Identify which cell holds the provided text, then report its (X, Y) central coordinate. 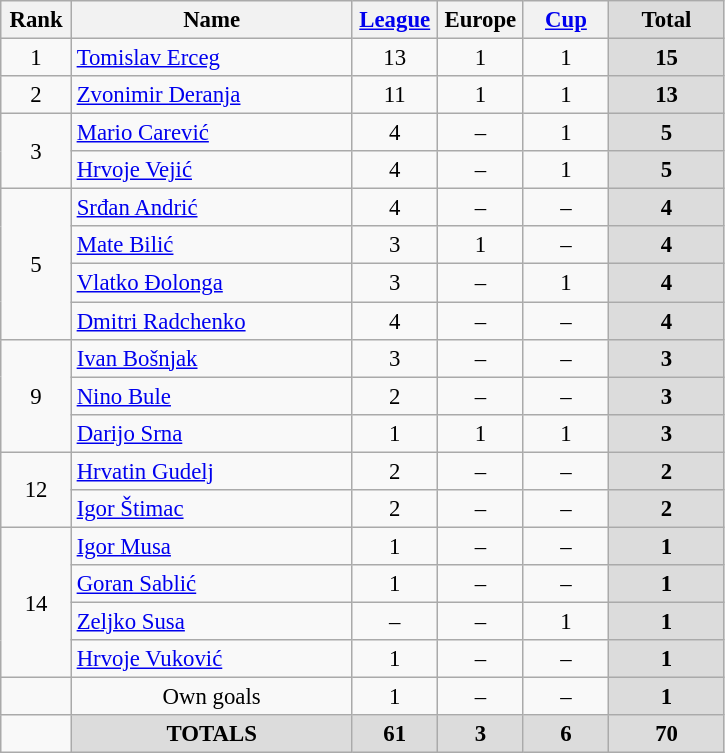
Europe (481, 20)
Igor Musa (212, 546)
Goran Sablić (212, 584)
70 (667, 734)
6 (566, 734)
15 (667, 58)
Srđan Andrić (212, 208)
14 (36, 602)
Zvonimir Deranja (212, 95)
Cup (566, 20)
League (395, 20)
Own goals (212, 697)
Dmitri Radchenko (212, 321)
Name (212, 20)
12 (36, 490)
Nino Bule (212, 396)
Darijo Srna (212, 433)
Mario Carević (212, 133)
Tomislav Erceg (212, 58)
61 (395, 734)
Hrvoje Vejić (212, 170)
11 (395, 95)
TOTALS (212, 734)
Rank (36, 20)
Total (667, 20)
Mate Bilić (212, 245)
Hrvatin Gudelj (212, 471)
Igor Štimac (212, 509)
9 (36, 396)
Vlatko Đolonga (212, 283)
Zeljko Susa (212, 621)
Hrvoje Vuković (212, 659)
Ivan Bošnjak (212, 358)
